Find where the given text appears and provide that cell's center as [X, Y] coordinate. 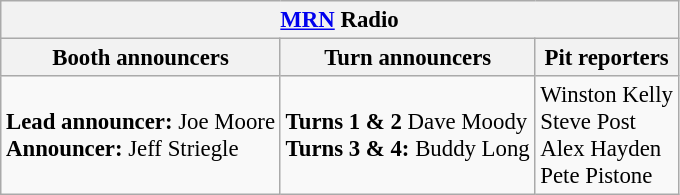
Turns 1 & 2 Dave MoodyTurns 3 & 4: Buddy Long [408, 136]
Winston KellySteve PostAlex HaydenPete Pistone [606, 136]
Booth announcers [141, 58]
Pit reporters [606, 58]
Turn announcers [408, 58]
MRN Radio [340, 20]
Lead announcer: Joe MooreAnnouncer: Jeff Striegle [141, 136]
